Capture the cell that displays the provided text and extract its [X, Y] central coordinate. 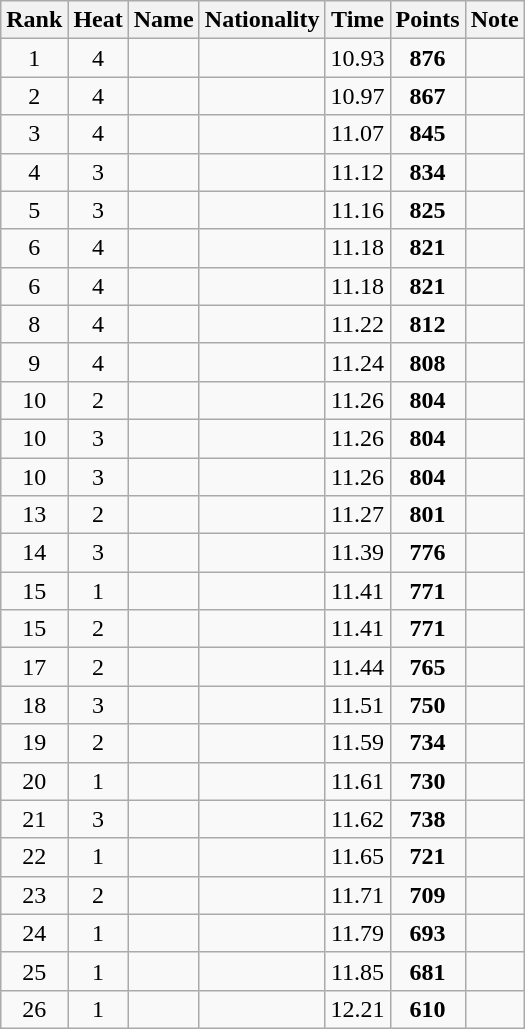
26 [34, 1009]
734 [428, 743]
845 [428, 134]
24 [34, 933]
Heat [98, 20]
25 [34, 971]
730 [428, 781]
11.24 [358, 362]
876 [428, 58]
10.97 [358, 96]
11.12 [358, 172]
Time [358, 20]
13 [34, 515]
610 [428, 1009]
11.44 [358, 667]
11.65 [358, 857]
11.85 [358, 971]
Points [428, 20]
11.62 [358, 819]
776 [428, 553]
812 [428, 324]
19 [34, 743]
867 [428, 96]
11.51 [358, 705]
11.27 [358, 515]
765 [428, 667]
Note [494, 20]
738 [428, 819]
9 [34, 362]
11.39 [358, 553]
17 [34, 667]
21 [34, 819]
11.22 [358, 324]
Name [164, 20]
5 [34, 210]
20 [34, 781]
750 [428, 705]
709 [428, 895]
681 [428, 971]
801 [428, 515]
693 [428, 933]
808 [428, 362]
12.21 [358, 1009]
11.79 [358, 933]
18 [34, 705]
10.93 [358, 58]
Rank [34, 20]
11.07 [358, 134]
11.71 [358, 895]
825 [428, 210]
11.59 [358, 743]
8 [34, 324]
22 [34, 857]
11.16 [358, 210]
11.61 [358, 781]
834 [428, 172]
23 [34, 895]
721 [428, 857]
14 [34, 553]
Nationality [262, 20]
